Pinpoint the cell where the given text exists, returning its (X, Y) midpoint coordinate. 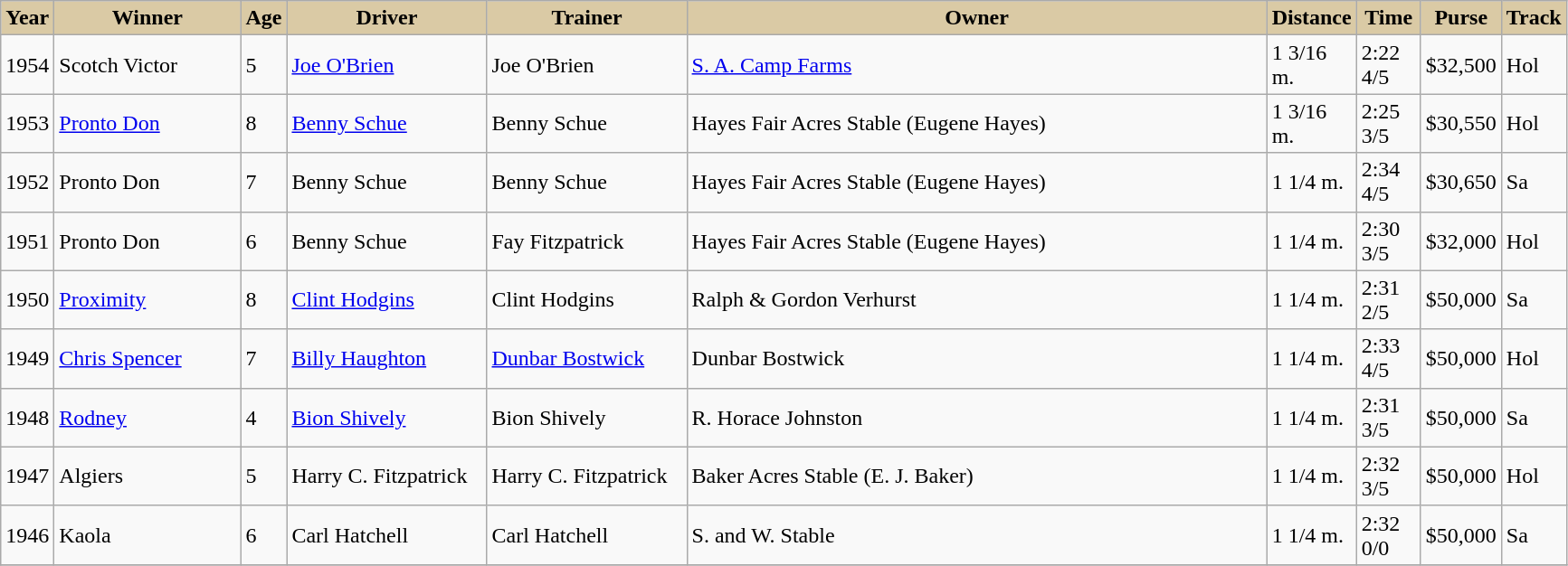
1947 (27, 476)
2:22 4/5 (1388, 65)
$32,000 (1460, 241)
S. and W. Stable (977, 535)
Time (1388, 18)
Age (264, 18)
Distance (1312, 18)
2:25 3/5 (1388, 123)
1948 (27, 418)
2:34 4/5 (1388, 183)
2:31 3/5 (1388, 418)
$30,550 (1460, 123)
1952 (27, 183)
Winner (147, 18)
Proximity (147, 300)
1951 (27, 241)
1949 (27, 358)
1950 (27, 300)
$30,650 (1460, 183)
2:30 3/5 (1388, 241)
Rodney (147, 418)
Baker Acres Stable (E. J. Baker) (977, 476)
Trainer (586, 18)
R. Horace Johnston (977, 418)
Year (27, 18)
1954 (27, 65)
Driver (387, 18)
2:33 4/5 (1388, 358)
Billy Haughton (387, 358)
Owner (977, 18)
2:31 2/5 (1388, 300)
Ralph & Gordon Verhurst (977, 300)
Scotch Victor (147, 65)
2:32 3/5 (1388, 476)
Algiers (147, 476)
Kaola (147, 535)
2:32 0/0 (1388, 535)
1946 (27, 535)
Track (1534, 18)
$32,500 (1460, 65)
Fay Fitzpatrick (586, 241)
1953 (27, 123)
Purse (1460, 18)
4 (264, 418)
Chris Spencer (147, 358)
S. A. Camp Farms (977, 65)
